Pinpoint the cell where the given text exists, returning its (X, Y) midpoint coordinate. 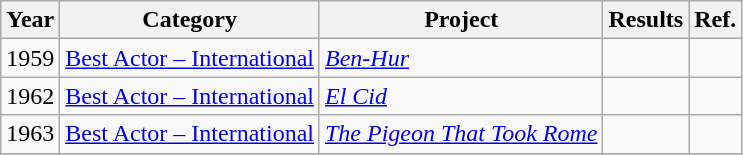
1963 (30, 134)
Ben-Hur (461, 58)
Category (190, 20)
1959 (30, 58)
Ref. (716, 20)
Results (646, 20)
The Pigeon That Took Rome (461, 134)
Year (30, 20)
1962 (30, 96)
El Cid (461, 96)
Project (461, 20)
